Extract the [X, Y] coordinate from the center of the cell holding the provided text.  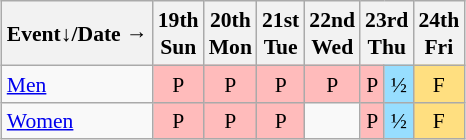
22ndWed [332, 33]
23rdThu [386, 33]
24thFri [438, 33]
Men [78, 84]
21stTue [280, 33]
19thSun [178, 33]
Women [78, 120]
20thMon [230, 33]
Event↓/Date → [78, 33]
